Find where the given text appears and provide that cell's center as (x, y) coordinate. 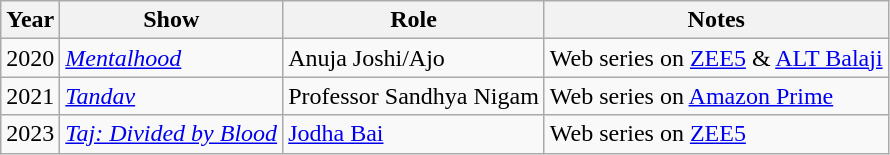
Professor Sandhya Nigam (414, 96)
2023 (30, 134)
Web series on Amazon Prime (716, 96)
Mentalhood (172, 58)
2021 (30, 96)
Notes (716, 20)
Taj: Divided by Blood (172, 134)
Web series on ZEE5 & ALT Balaji (716, 58)
Jodha Bai (414, 134)
2020 (30, 58)
Show (172, 20)
Anuja Joshi/Ajo (414, 58)
Role (414, 20)
Tandav (172, 96)
Web series on ZEE5 (716, 134)
Year (30, 20)
